Detect which cell encompasses the target text, then output its (X, Y) center coordinate. 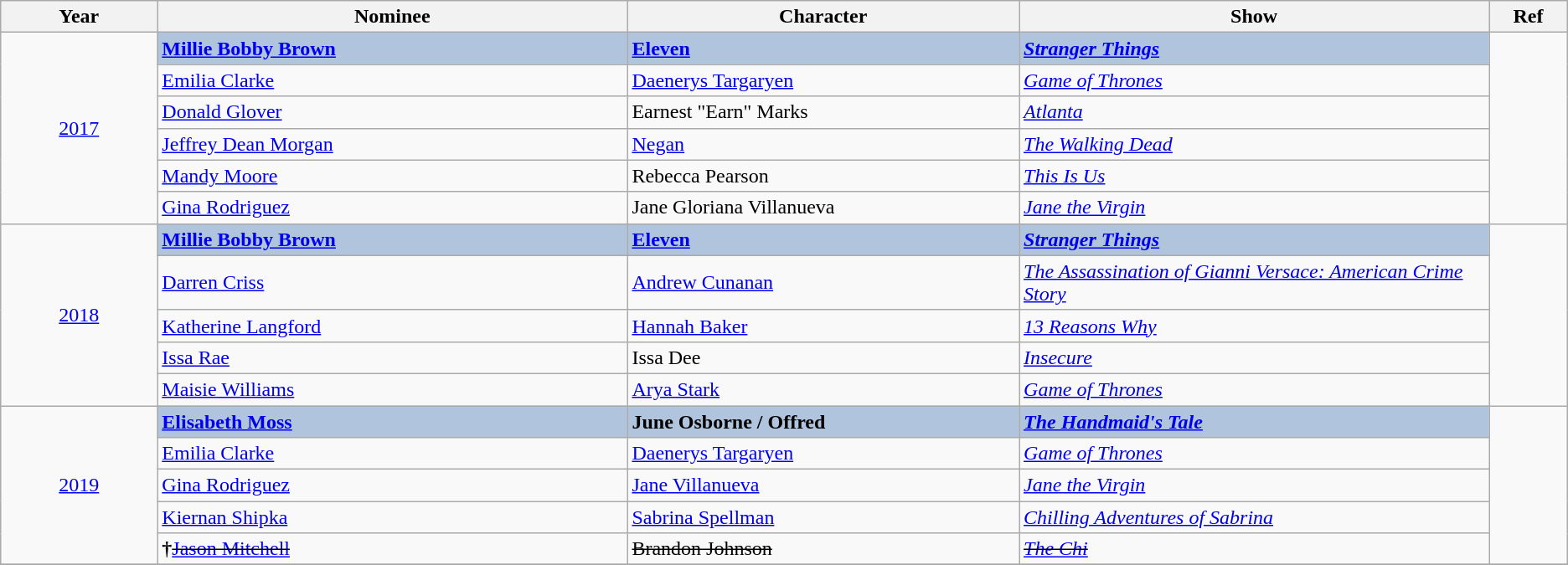
Katherine Langford (392, 326)
†Jason Mitchell (392, 549)
Nominee (392, 17)
Ref (1529, 17)
The Handmaid's Tale (1255, 421)
Brandon Johnson (823, 549)
Jane Villanueva (823, 485)
Earnest "Earn" Marks (823, 112)
Rebecca Pearson (823, 176)
Mandy Moore (392, 176)
Atlanta (1255, 112)
Issa Rae (392, 357)
Show (1255, 17)
Chilling Adventures of Sabrina (1255, 517)
Maisie Williams (392, 389)
Kiernan Shipka (392, 517)
2017 (79, 128)
The Walking Dead (1255, 144)
Negan (823, 144)
Andrew Cunanan (823, 283)
Insecure (1255, 357)
2018 (79, 315)
Character (823, 17)
Hannah Baker (823, 326)
Jane Gloriana Villanueva (823, 208)
This Is Us (1255, 176)
Elisabeth Moss (392, 421)
Jeffrey Dean Morgan (392, 144)
Sabrina Spellman (823, 517)
Donald Glover (392, 112)
The Chi (1255, 549)
Year (79, 17)
2019 (79, 485)
Issa Dee (823, 357)
June Osborne / Offred (823, 421)
The Assassination of Gianni Versace: American Crime Story (1255, 283)
Darren Criss (392, 283)
Arya Stark (823, 389)
13 Reasons Why (1255, 326)
